Return (x, y) of the center of cell containing provided text 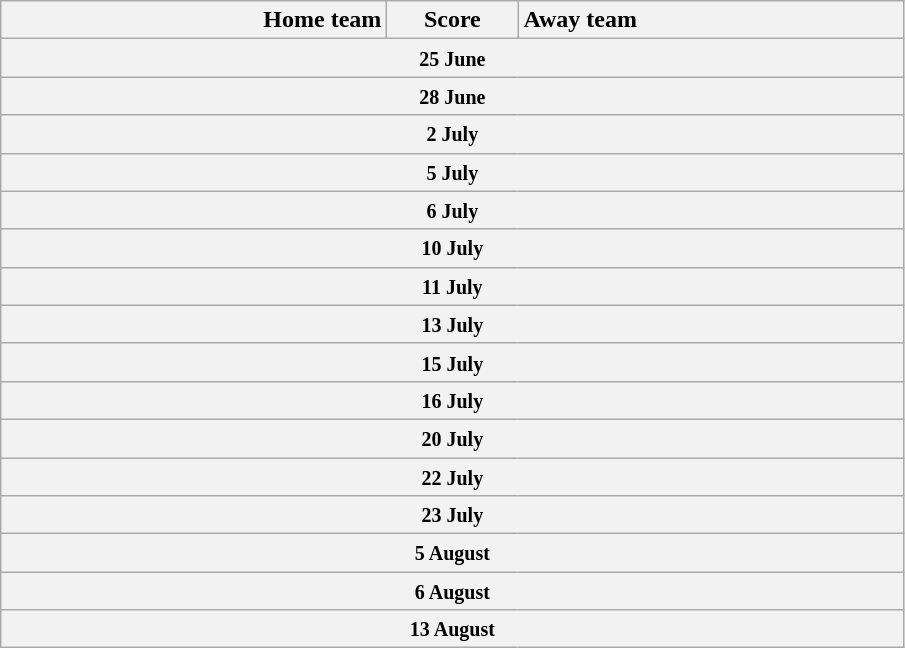
2 July (452, 134)
16 July (452, 400)
5 July (452, 172)
15 July (452, 362)
Home team (194, 20)
Away team (711, 20)
5 August (452, 553)
Score (452, 20)
6 August (452, 591)
25 June (452, 58)
10 July (452, 248)
23 July (452, 515)
20 July (452, 438)
13 August (452, 629)
28 June (452, 96)
6 July (452, 210)
22 July (452, 477)
13 July (452, 324)
11 July (452, 286)
